Search for the cell housing the specified text and yield its (X, Y) center coordinate. 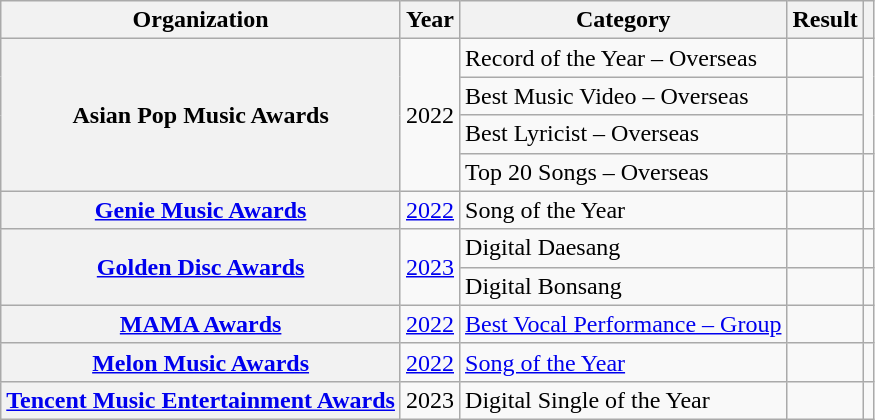
Record of the Year – Overseas (624, 58)
Digital Daesang (624, 248)
Organization (201, 20)
Tencent Music Entertainment Awards (201, 400)
MAMA Awards (201, 324)
Best Vocal Performance – Group (624, 324)
Category (624, 20)
Golden Disc Awards (201, 267)
Best Music Video – Overseas (624, 96)
Year (430, 20)
Digital Single of the Year (624, 400)
Genie Music Awards (201, 210)
Melon Music Awards (201, 362)
Best Lyricist – Overseas (624, 134)
Digital Bonsang (624, 286)
Asian Pop Music Awards (201, 115)
Result (825, 20)
Top 20 Songs – Overseas (624, 172)
